Identify which cell holds the provided text, then report its [X, Y] central coordinate. 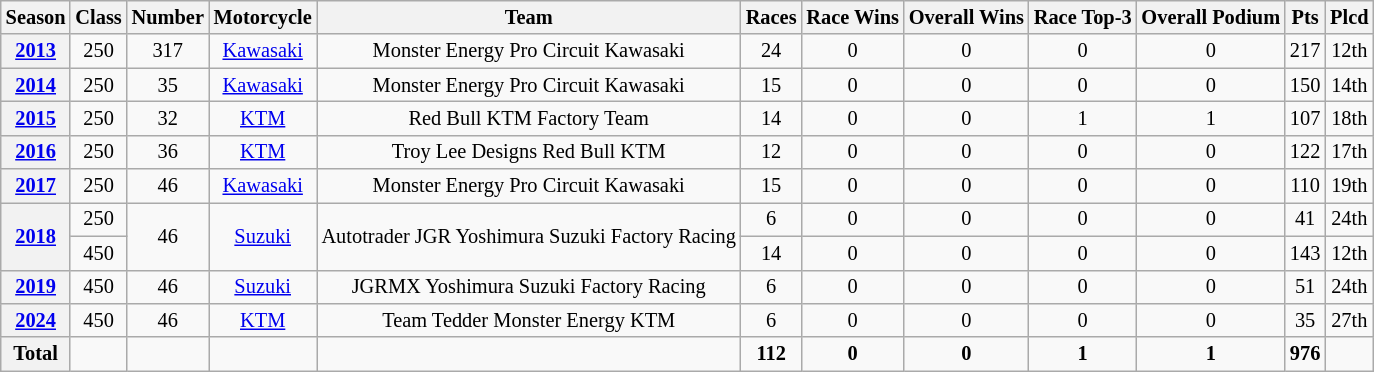
27th [1349, 320]
Total [36, 354]
18th [1349, 118]
2018 [36, 236]
19th [1349, 186]
317 [168, 51]
2014 [36, 85]
Motorcycle [263, 17]
Troy Lee Designs Red Bull KTM [529, 152]
107 [1305, 118]
Autotrader JGR Yoshimura Suzuki Factory Racing [529, 236]
12 [772, 152]
112 [772, 354]
24 [772, 51]
2024 [36, 320]
Class [98, 17]
41 [1305, 219]
2013 [36, 51]
Pts [1305, 17]
Plcd [1349, 17]
2019 [36, 287]
14th [1349, 85]
217 [1305, 51]
Races [772, 17]
Race Top-3 [1083, 17]
976 [1305, 354]
Overall Podium [1211, 17]
Race Wins [852, 17]
110 [1305, 186]
JGRMX Yoshimura Suzuki Factory Racing [529, 287]
Overall Wins [966, 17]
Team [529, 17]
51 [1305, 287]
32 [168, 118]
Season [36, 17]
2015 [36, 118]
Number [168, 17]
36 [168, 152]
Team Tedder Monster Energy KTM [529, 320]
2016 [36, 152]
Red Bull KTM Factory Team [529, 118]
143 [1305, 253]
17th [1349, 152]
2017 [36, 186]
122 [1305, 152]
150 [1305, 85]
